Return the [X, Y] coordinate for the center point of the cell that contains the specified text.  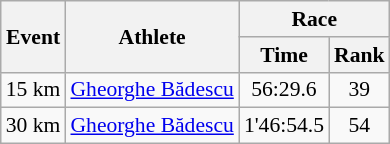
1'46:54.5 [284, 126]
30 km [34, 126]
15 km [34, 90]
54 [360, 126]
Event [34, 36]
Race [314, 19]
39 [360, 90]
Rank [360, 55]
Athlete [152, 36]
56:29.6 [284, 90]
Time [284, 55]
